Scan for the cell matching the given text and deliver its [X, Y] coordinate at center. 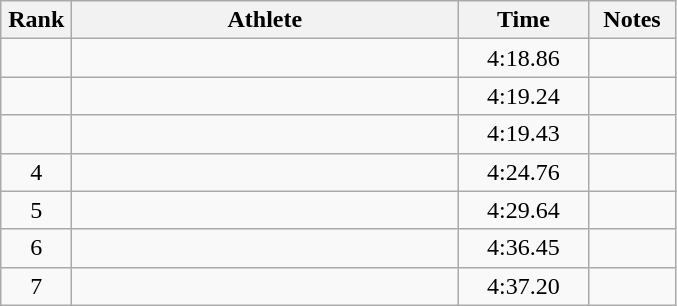
Time [524, 20]
4:19.24 [524, 96]
6 [36, 248]
4:19.43 [524, 134]
4:24.76 [524, 172]
Athlete [265, 20]
4 [36, 172]
Notes [632, 20]
Rank [36, 20]
7 [36, 286]
4:29.64 [524, 210]
5 [36, 210]
4:36.45 [524, 248]
4:18.86 [524, 58]
4:37.20 [524, 286]
